Return [X, Y] of the center of cell containing provided text 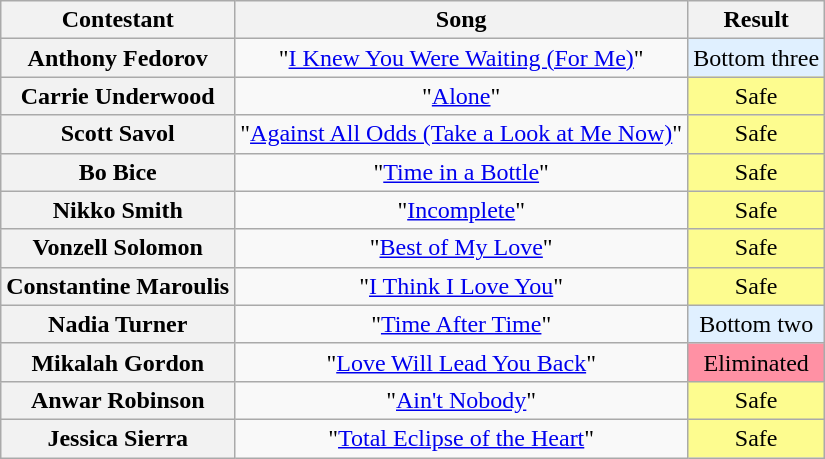
Vonzell Solomon [118, 248]
Eliminated [756, 362]
"Against All Odds (Take a Look at Me Now)" [462, 134]
Contestant [118, 20]
"Incomplete" [462, 210]
"Time in a Bottle" [462, 172]
Nadia Turner [118, 324]
"Alone" [462, 96]
Bottom three [756, 58]
"Total Eclipse of the Heart" [462, 438]
"Best of My Love" [462, 248]
Jessica Sierra [118, 438]
"Love Will Lead You Back" [462, 362]
Anthony Fedorov [118, 58]
Constantine Maroulis [118, 286]
Scott Savol [118, 134]
Song [462, 20]
Result [756, 20]
"Time After Time" [462, 324]
Anwar Robinson [118, 400]
Bottom two [756, 324]
"Ain't Nobody" [462, 400]
Mikalah Gordon [118, 362]
Carrie Underwood [118, 96]
"I Think I Love You" [462, 286]
Nikko Smith [118, 210]
"I Knew You Were Waiting (For Me)" [462, 58]
Bo Bice [118, 172]
